Provide the (x, y) coordinate of the cell's center where the given text is located.  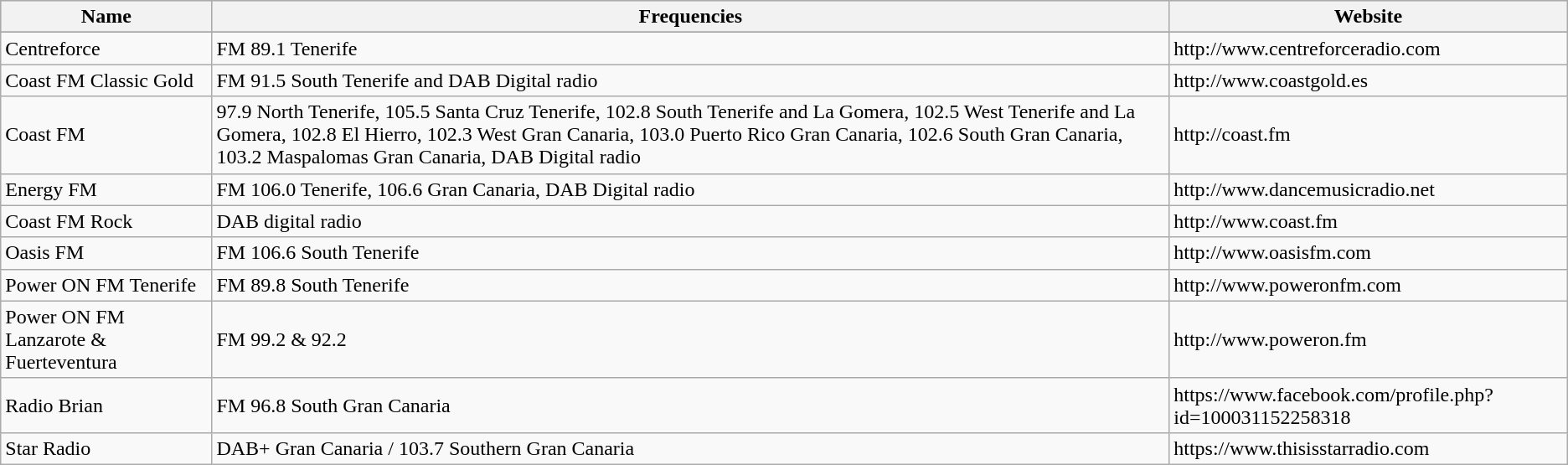
Coast FM Rock (106, 221)
Name (106, 17)
FM 89.1 Tenerife (690, 49)
Coast FM Classic Gold (106, 80)
FM 106.0 Tenerife, 106.6 Gran Canaria, DAB Digital radio (690, 189)
http://www.poweronfm.com (1369, 285)
http://www.coast.fm (1369, 221)
Oasis FM (106, 253)
http://coast.fm (1369, 135)
http://www.dancemusicradio.net (1369, 189)
Website (1369, 17)
Power ON FM Lanzarote & Fuerteventura (106, 339)
Star Radio (106, 448)
DAB+ Gran Canaria / 103.7 Southern Gran Canaria (690, 448)
http://www.centreforceradio.com (1369, 49)
http://www.poweron.fm (1369, 339)
http://www.coastgold.es (1369, 80)
Power ON FM Tenerife (106, 285)
FM 89.8 South Tenerife (690, 285)
https://www.thisisstarradio.com (1369, 448)
https://www.facebook.com/profile.php?id=100031152258318 (1369, 406)
Radio Brian (106, 406)
FM 99.2 & 92.2 (690, 339)
Coast FM (106, 135)
FM 91.5 South Tenerife and DAB Digital radio (690, 80)
DAB digital radio (690, 221)
Centreforce (106, 49)
Energy FM (106, 189)
Frequencies (690, 17)
FM 106.6 South Tenerife (690, 253)
http://www.oasisfm.com (1369, 253)
FM 96.8 South Gran Canaria (690, 406)
